Pinpoint the cell where the given text exists, returning its [x, y] midpoint coordinate. 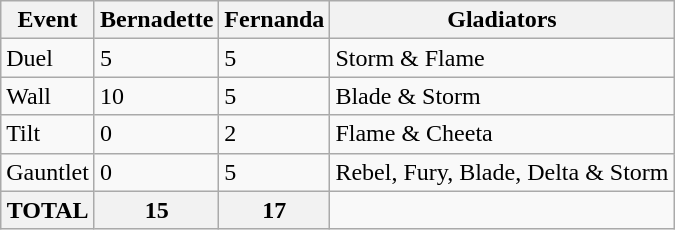
Bernadette [156, 20]
Tilt [48, 134]
10 [156, 96]
15 [156, 210]
17 [274, 210]
Gauntlet [48, 172]
Blade & Storm [502, 96]
TOTAL [48, 210]
Wall [48, 96]
Event [48, 20]
Gladiators [502, 20]
Duel [48, 58]
2 [274, 134]
Flame & Cheeta [502, 134]
Rebel, Fury, Blade, Delta & Storm [502, 172]
Fernanda [274, 20]
Storm & Flame [502, 58]
